From the cell containing the given text, extract its center point as [x, y] coordinate. 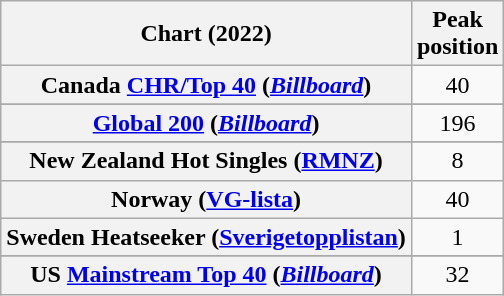
1 [457, 237]
Sweden Heatseeker (Sverigetopplistan) [206, 237]
32 [457, 275]
196 [457, 123]
8 [457, 161]
Canada CHR/Top 40 (Billboard) [206, 85]
New Zealand Hot Singles (RMNZ) [206, 161]
Norway (VG-lista) [206, 199]
US Mainstream Top 40 (Billboard) [206, 275]
Global 200 (Billboard) [206, 123]
Peakposition [457, 34]
Chart (2022) [206, 34]
